Return [x, y] of the center of cell containing provided text 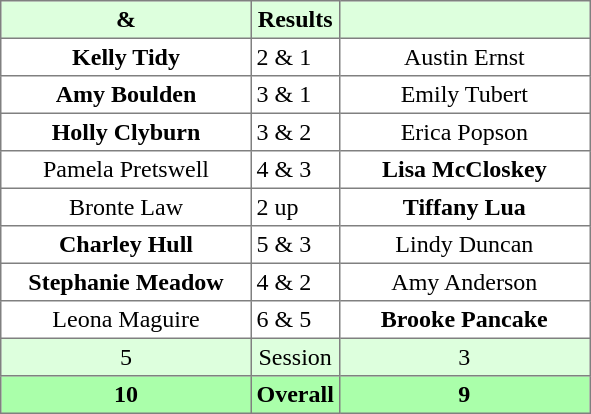
Kelly Tidy [126, 57]
Charley Hull [126, 245]
Stephanie Meadow [126, 282]
9 [464, 395]
4 & 3 [295, 170]
Overall [295, 395]
Leona Maguire [126, 320]
3 & 2 [295, 132]
Austin Ernst [464, 57]
10 [126, 395]
6 & 5 [295, 320]
3 & 1 [295, 95]
3 [464, 357]
Amy Boulden [126, 95]
Lisa McCloskey [464, 170]
Lindy Duncan [464, 245]
& [126, 20]
Tiffany Lua [464, 207]
4 & 2 [295, 282]
Amy Anderson [464, 282]
Session [295, 357]
2 & 1 [295, 57]
5 [126, 357]
Emily Tubert [464, 95]
Brooke Pancake [464, 320]
Bronte Law [126, 207]
Holly Clyburn [126, 132]
2 up [295, 207]
5 & 3 [295, 245]
Pamela Pretswell [126, 170]
Results [295, 20]
Erica Popson [464, 132]
